For the text-containing cell, return its midpoint in [x, y] coordinate format. 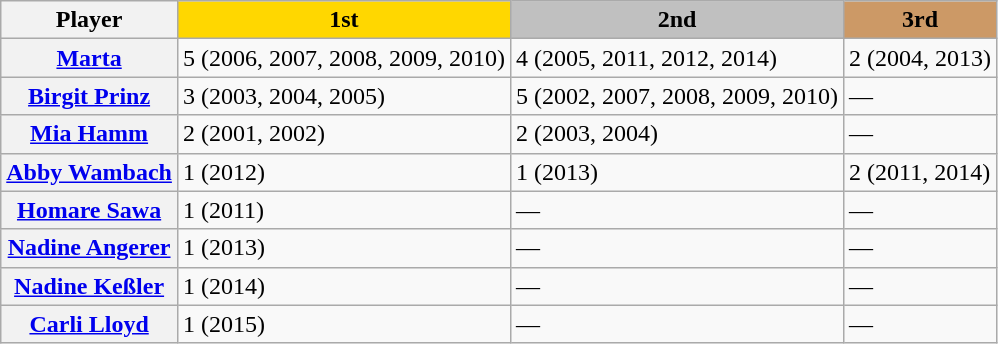
4 (2005, 2011, 2012, 2014) [676, 58]
2 (2011, 2014) [920, 172]
1st [344, 20]
2 (2003, 2004) [676, 134]
1 (2011) [344, 210]
Nadine Keßler [90, 286]
1 (2014) [344, 286]
5 (2002, 2007, 2008, 2009, 2010) [676, 96]
Birgit Prinz [90, 96]
2nd [676, 20]
Homare Sawa [90, 210]
2 (2001, 2002) [344, 134]
3rd [920, 20]
1 (2012) [344, 172]
Nadine Angerer [90, 248]
Marta [90, 58]
1 (2015) [344, 324]
3 (2003, 2004, 2005) [344, 96]
Player [90, 20]
Mia Hamm [90, 134]
Abby Wambach [90, 172]
Carli Lloyd [90, 324]
5 (2006, 2007, 2008, 2009, 2010) [344, 58]
2 (2004, 2013) [920, 58]
